Find where the given text appears and provide that cell's center as [x, y] coordinate. 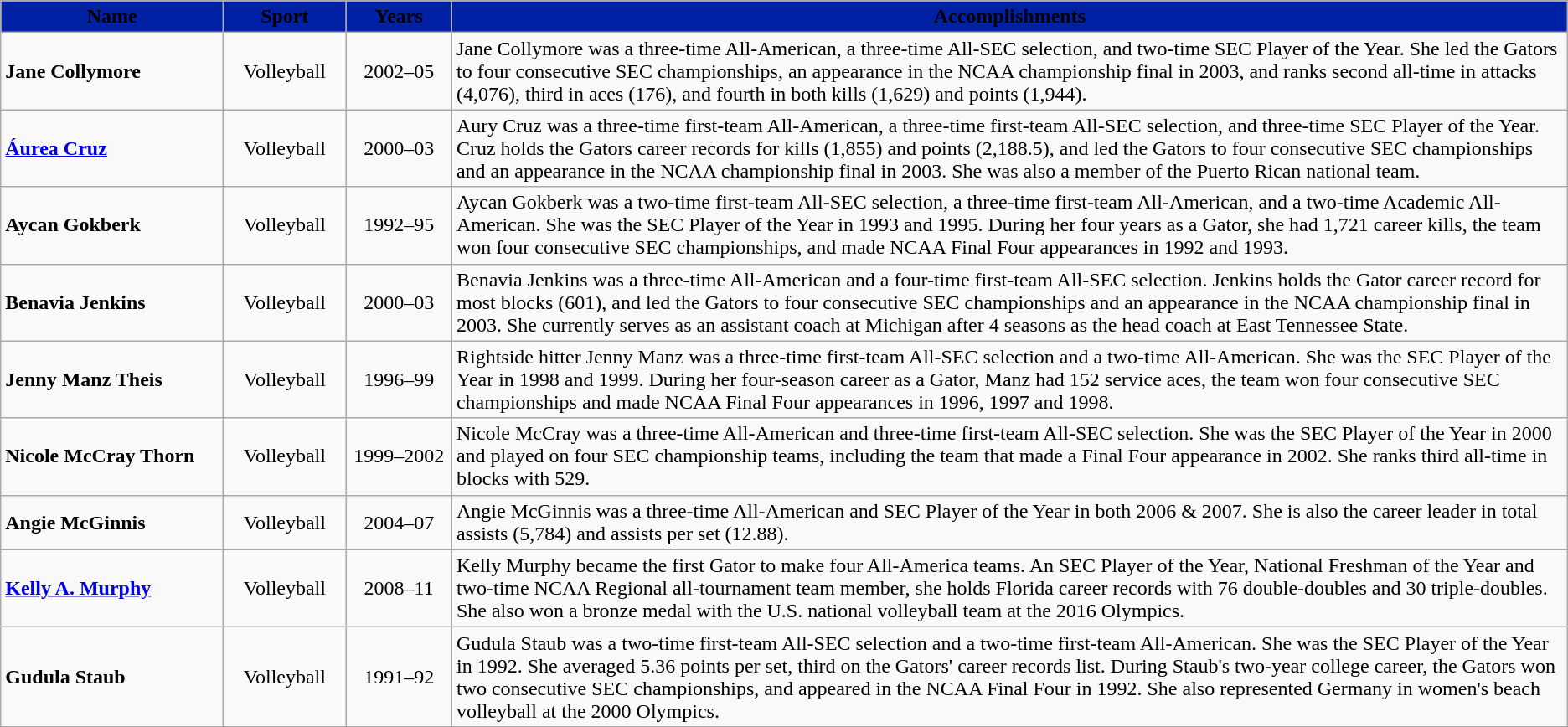
Accomplishments [1009, 17]
1992–95 [399, 225]
Kelly A. Murphy [112, 588]
2008–11 [399, 588]
Name [112, 17]
Gudula Staub [112, 677]
Aycan Gokberk [112, 225]
Angie McGinnis [112, 523]
Jenny Manz Theis [112, 379]
1996–99 [399, 379]
Jane Collymore [112, 71]
Benavia Jenkins [112, 302]
Áurea Cruz [112, 148]
2004–07 [399, 523]
2002–05 [399, 71]
Sport [285, 17]
1991–92 [399, 677]
1999–2002 [399, 456]
Nicole McCray Thorn [112, 456]
Years [399, 17]
